Extract the [X, Y] coordinate from the center of the cell holding the provided text.  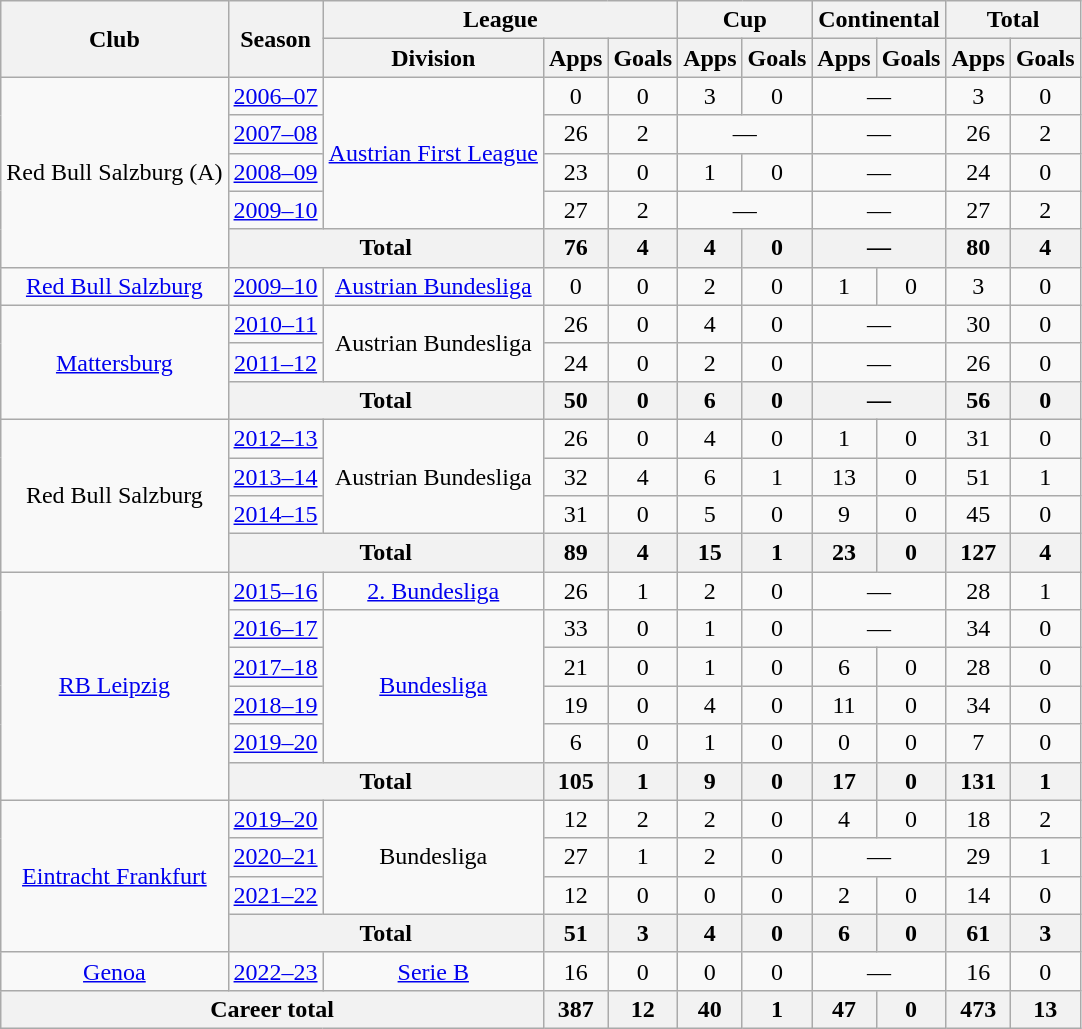
56 [978, 400]
2. Bundesliga [433, 591]
45 [978, 515]
2017–18 [276, 667]
2007–08 [276, 134]
2015–16 [276, 591]
89 [575, 553]
387 [575, 1009]
131 [978, 781]
40 [710, 1009]
RB Leipzig [114, 686]
19 [575, 705]
Genoa [114, 971]
14 [978, 895]
80 [978, 248]
15 [710, 553]
2022–23 [276, 971]
2006–07 [276, 96]
Serie B [433, 971]
76 [575, 248]
105 [575, 781]
Club [114, 39]
47 [844, 1009]
Season [276, 39]
Career total [272, 1009]
5 [710, 515]
17 [844, 781]
2014–15 [276, 515]
Eintracht Frankfurt [114, 876]
Red Bull Salzburg (A) [114, 172]
2016–17 [276, 629]
50 [575, 400]
29 [978, 857]
2011–12 [276, 362]
7 [978, 743]
33 [575, 629]
Division [433, 58]
61 [978, 933]
2008–09 [276, 172]
18 [978, 819]
30 [978, 324]
Continental [879, 20]
21 [575, 667]
32 [575, 477]
11 [844, 705]
473 [978, 1009]
League [500, 20]
2010–11 [276, 324]
2018–19 [276, 705]
Cup [745, 20]
2021–22 [276, 895]
Austrian First League [433, 153]
2020–21 [276, 857]
127 [978, 553]
Mattersburg [114, 362]
2012–13 [276, 438]
2013–14 [276, 477]
